Scan for the cell matching the given text and deliver its (X, Y) coordinate at center. 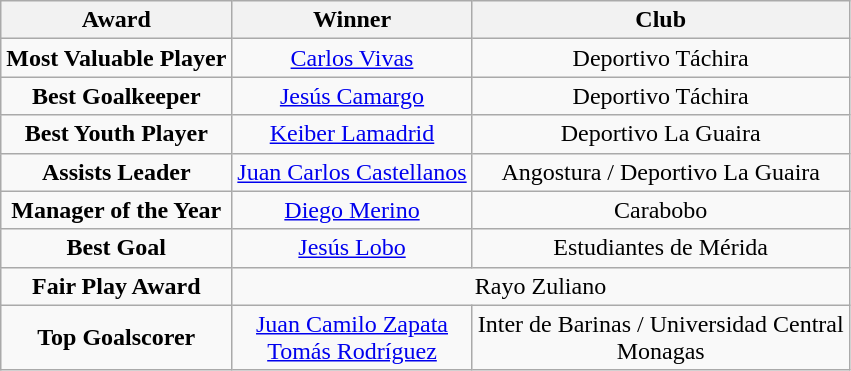
Best Youth Player (116, 134)
Carabobo (660, 210)
Most Valuable Player (116, 58)
Jesús Camargo (352, 96)
Fair Play Award (116, 286)
Assists Leader (116, 172)
Inter de Barinas / Universidad CentralMonagas (660, 338)
Award (116, 20)
Juan Camilo Zapata Tomás Rodríguez (352, 338)
Top Goalscorer (116, 338)
Club (660, 20)
Rayo Zuliano (540, 286)
Best Goalkeeper (116, 96)
Best Goal (116, 248)
Deportivo La Guaira (660, 134)
Manager of the Year (116, 210)
Juan Carlos Castellanos (352, 172)
Diego Merino (352, 210)
Winner (352, 20)
Carlos Vivas (352, 58)
Keiber Lamadrid (352, 134)
Angostura / Deportivo La Guaira (660, 172)
Estudiantes de Mérida (660, 248)
Jesús Lobo (352, 248)
